Search for the cell housing the specified text and yield its (x, y) center coordinate. 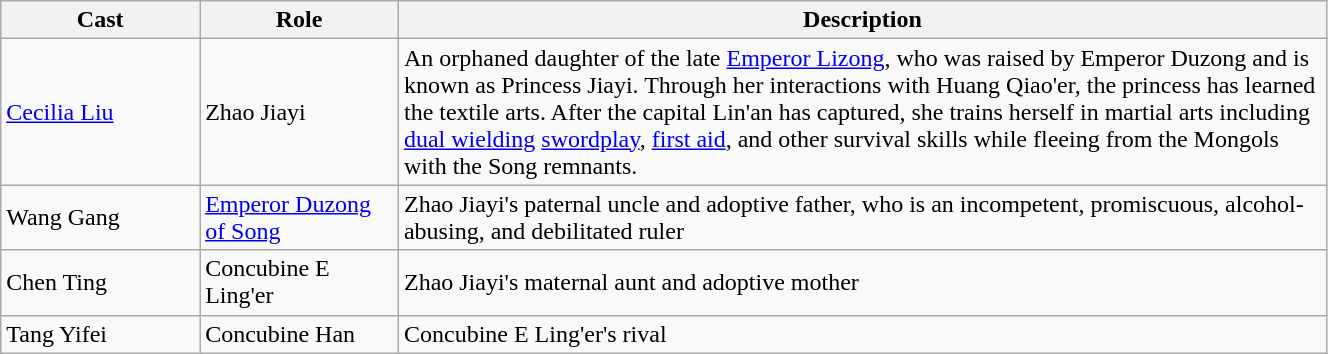
Role (300, 20)
Cast (100, 20)
Emperor Duzong of Song (300, 218)
Wang Gang (100, 218)
Zhao Jiayi (300, 112)
Concubine Han (300, 334)
Zhao Jiayi's maternal aunt and adoptive mother (862, 282)
Zhao Jiayi's paternal uncle and adoptive father, who is an incompetent, promiscuous, alcohol-abusing, and debilitated ruler (862, 218)
Concubine E Ling'er (300, 282)
Tang Yifei (100, 334)
Chen Ting (100, 282)
Cecilia Liu (100, 112)
Description (862, 20)
Concubine E Ling'er's rival (862, 334)
